Identify which cell holds the provided text, then report its (X, Y) central coordinate. 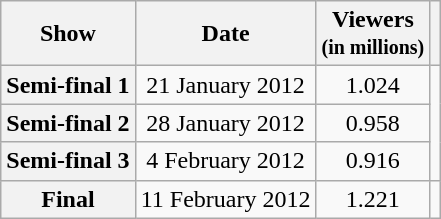
Date (226, 34)
1.024 (373, 85)
1.221 (373, 199)
Show (68, 34)
0.958 (373, 123)
28 January 2012 (226, 123)
21 January 2012 (226, 85)
Semi-final 3 (68, 161)
Final (68, 199)
0.916 (373, 161)
Viewers(in millions) (373, 34)
4 February 2012 (226, 161)
Semi-final 2 (68, 123)
Semi-final 1 (68, 85)
11 February 2012 (226, 199)
